Find where the given text appears and provide that cell's center as (x, y) coordinate. 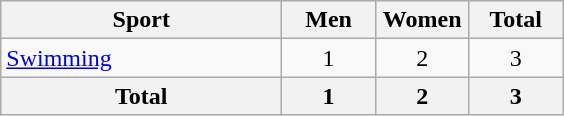
Men (329, 20)
Women (422, 20)
Swimming (142, 58)
Sport (142, 20)
